Extract the [X, Y] coordinate from the center of the cell holding the provided text.  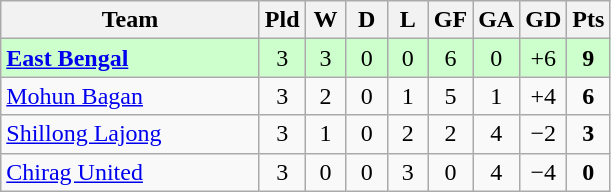
−4 [544, 172]
GF [450, 20]
5 [450, 96]
Shillong Lajong [130, 134]
Mohun Bagan [130, 96]
Pld [282, 20]
GA [496, 20]
W [326, 20]
Team [130, 20]
Pts [588, 20]
L [408, 20]
GD [544, 20]
East Bengal [130, 58]
+4 [544, 96]
D [366, 20]
9 [588, 58]
−2 [544, 134]
+6 [544, 58]
Chirag United [130, 172]
